Output the (X, Y) coordinate of the center of the cell containing the given text.  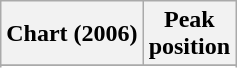
Chart (2006) (72, 34)
Peak position (189, 34)
